Extract the [x, y] coordinate from the center of the cell holding the provided text.  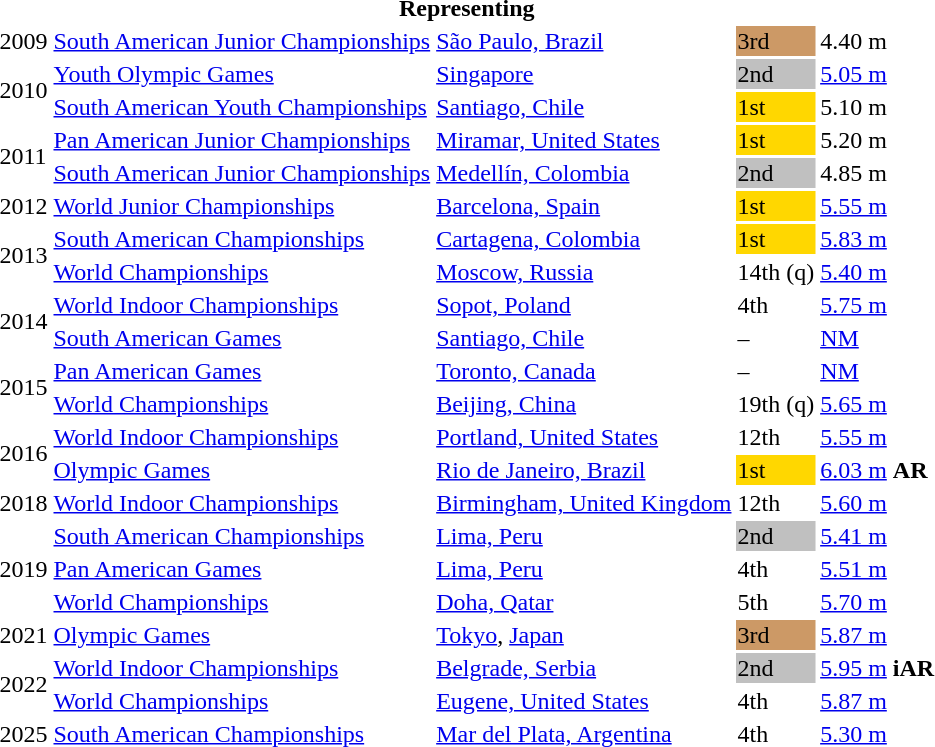
Singapore [584, 74]
Youth Olympic Games [242, 74]
Birmingham, United Kingdom [584, 503]
14th (q) [776, 272]
Sopot, Poland [584, 305]
Beijing, China [584, 404]
South American Games [242, 338]
Cartagena, Colombia [584, 239]
Medellín, Colombia [584, 173]
19th (q) [776, 404]
Belgrade, Serbia [584, 668]
Portland, United States [584, 437]
Miramar, United States [584, 140]
Moscow, Russia [584, 272]
Toronto, Canada [584, 371]
5th [776, 602]
World Junior Championships [242, 206]
Doha, Qatar [584, 602]
São Paulo, Brazil [584, 41]
Eugene, United States [584, 701]
Tokyo, Japan [584, 635]
Pan American Junior Championships [242, 140]
Barcelona, Spain [584, 206]
Rio de Janeiro, Brazil [584, 470]
South American Youth Championships [242, 107]
